Determine the [x, y] coordinate at the center of the cell enclosing the given text.  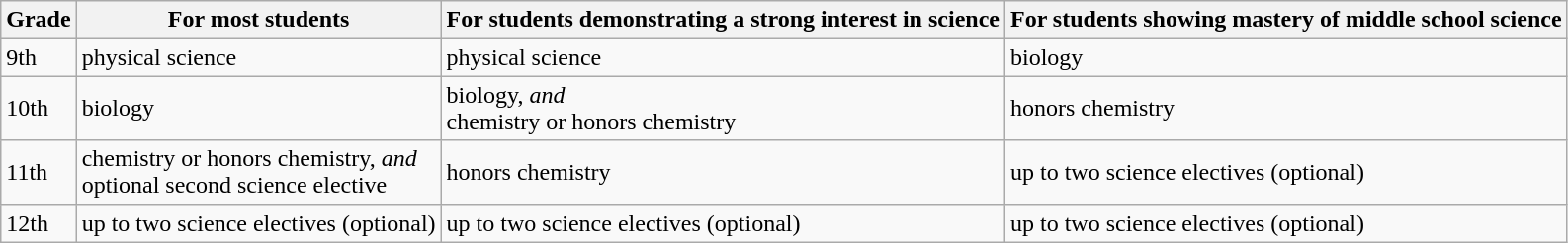
10th [39, 109]
Grade [39, 20]
12th [39, 223]
For most students [259, 20]
For students showing mastery of middle school science [1285, 20]
11th [39, 172]
chemistry or honors chemistry, andoptional second science elective [259, 172]
For students demonstrating a strong interest in science [723, 20]
9th [39, 57]
biology, andchemistry or honors chemistry [723, 109]
